Identify which cell holds the provided text, then report its (X, Y) central coordinate. 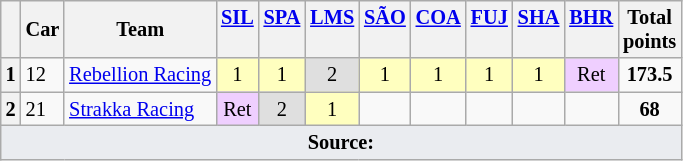
COA (438, 29)
Totalpoints (650, 29)
Strakka Racing (140, 109)
SHA (539, 29)
173.5 (650, 75)
21 (43, 109)
12 (43, 75)
SIL (238, 29)
LMS (332, 29)
SÃO (385, 29)
SPA (282, 29)
Car (43, 29)
Team (140, 29)
BHR (591, 29)
FUJ (490, 29)
Rebellion Racing (140, 75)
68 (650, 109)
Source: (341, 142)
